Scan for the cell matching the given text and deliver its (X, Y) coordinate at center. 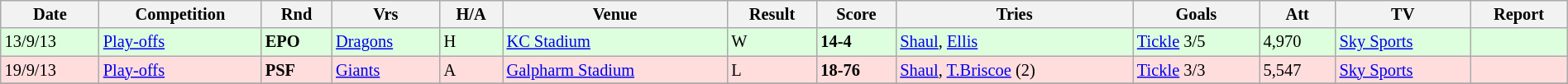
Giants (385, 70)
Shaul, T.Briscoe (2) (1014, 70)
Goals (1196, 14)
TV (1403, 14)
Tries (1014, 14)
Tickle 3/3 (1196, 70)
L (772, 70)
A (471, 70)
Shaul, Ellis (1014, 42)
Vrs (385, 14)
Dragons (385, 42)
18-76 (856, 70)
KC Stadium (615, 42)
Score (856, 14)
Result (772, 14)
Competition (180, 14)
Tickle 3/5 (1196, 42)
13/9/13 (50, 42)
4,970 (1298, 42)
EPO (296, 42)
PSF (296, 70)
W (772, 42)
Rnd (296, 14)
Venue (615, 14)
14-4 (856, 42)
H (471, 42)
Att (1298, 14)
Galpharm Stadium (615, 70)
19/9/13 (50, 70)
H/A (471, 14)
5,547 (1298, 70)
Date (50, 14)
Report (1518, 14)
